Determine the (x, y) coordinate at the center of the cell enclosing the given text.  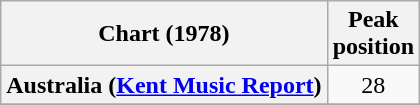
28 (373, 85)
Chart (1978) (164, 34)
Australia (Kent Music Report) (164, 85)
Peakposition (373, 34)
